Pinpoint the cell where the given text exists, returning its (x, y) midpoint coordinate. 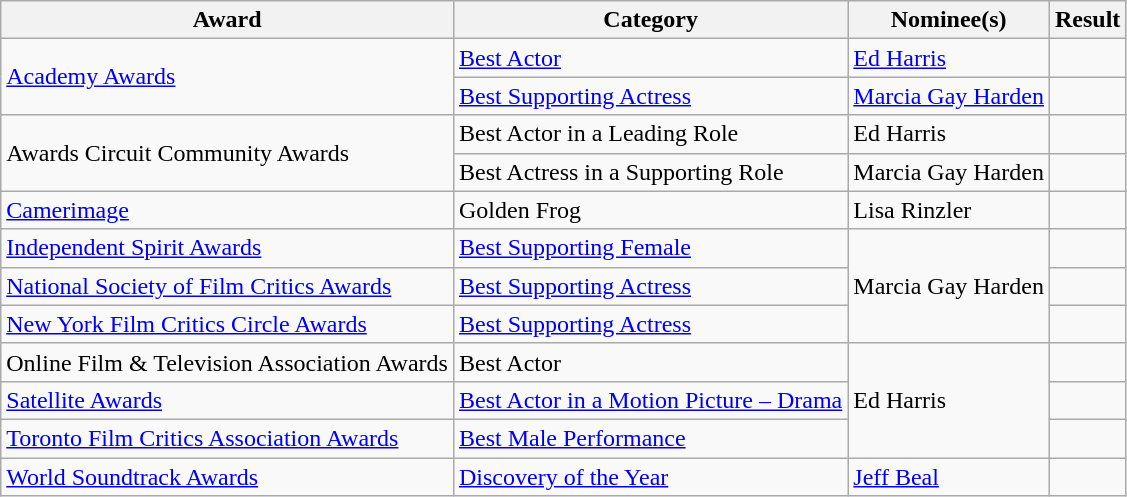
Online Film & Television Association Awards (228, 362)
Category (650, 20)
Toronto Film Critics Association Awards (228, 438)
Lisa Rinzler (949, 210)
Result (1087, 20)
National Society of Film Critics Awards (228, 286)
Independent Spirit Awards (228, 248)
Best Actress in a Supporting Role (650, 172)
Nominee(s) (949, 20)
Awards Circuit Community Awards (228, 153)
Golden Frog (650, 210)
World Soundtrack Awards (228, 477)
Camerimage (228, 210)
Best Male Performance (650, 438)
Award (228, 20)
Jeff Beal (949, 477)
Best Actor in a Leading Role (650, 134)
Satellite Awards (228, 400)
Academy Awards (228, 77)
Best Supporting Female (650, 248)
New York Film Critics Circle Awards (228, 324)
Best Actor in a Motion Picture – Drama (650, 400)
Discovery of the Year (650, 477)
